Locate the cell with the specified text and output its (x, y) center coordinate. 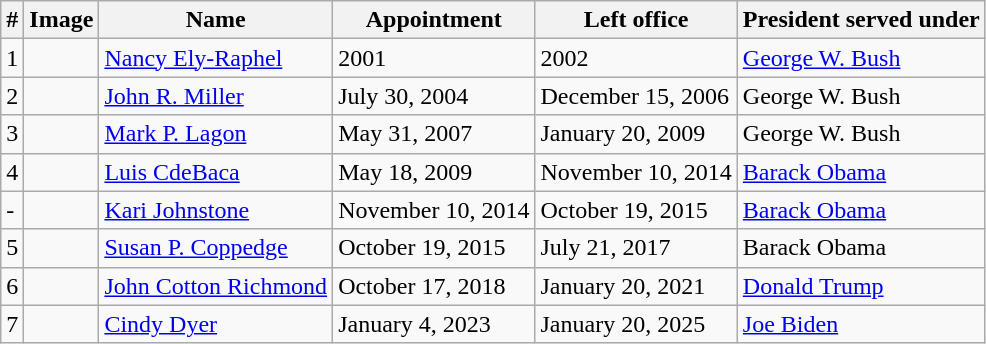
July 30, 2004 (434, 96)
January 20, 2009 (636, 134)
May 18, 2009 (434, 172)
Kari Johnstone (216, 210)
6 (12, 286)
January 20, 2025 (636, 324)
2 (12, 96)
John Cotton Richmond (216, 286)
January 4, 2023 (434, 324)
Nancy Ely-Raphel (216, 58)
Joe Biden (861, 324)
7 (12, 324)
Luis CdeBaca (216, 172)
1 (12, 58)
2002 (636, 58)
Mark P. Lagon (216, 134)
May 31, 2007 (434, 134)
4 (12, 172)
Appointment (434, 20)
October 17, 2018 (434, 286)
President served under (861, 20)
December 15, 2006 (636, 96)
Image (62, 20)
January 20, 2021 (636, 286)
Name (216, 20)
# (12, 20)
2001 (434, 58)
John R. Miller (216, 96)
- (12, 210)
Left office (636, 20)
July 21, 2017 (636, 248)
Susan P. Coppedge (216, 248)
3 (12, 134)
Donald Trump (861, 286)
Cindy Dyer (216, 324)
5 (12, 248)
